Detect which cell encompasses the target text, then output its (x, y) center coordinate. 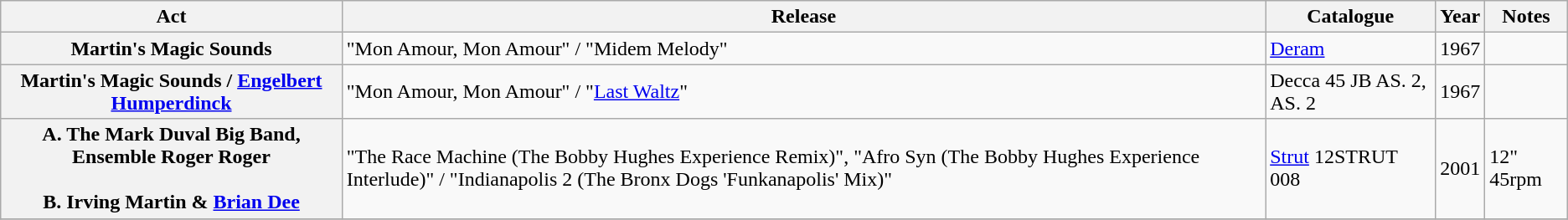
Act (171, 17)
"Mon Amour, Mon Amour" / "Midem Melody" (803, 49)
"Mon Amour, Mon Amour" / "Last Waltz" (803, 92)
Deram (1350, 49)
A. The Mark Duval Big Band, Ensemble Roger RogerB. Irving Martin & Brian Dee (171, 169)
Martin's Magic Sounds / Engelbert Humperdinck (171, 92)
Decca 45 JB AS. 2, AS. 2 (1350, 92)
Notes (1526, 17)
Martin's Magic Sounds (171, 49)
Catalogue (1350, 17)
12" 45rpm (1526, 169)
Year (1461, 17)
2001 (1461, 169)
Release (803, 17)
Strut 12STRUT 008 (1350, 169)
